Return the (X, Y) coordinate for the center point of the cell that contains the specified text.  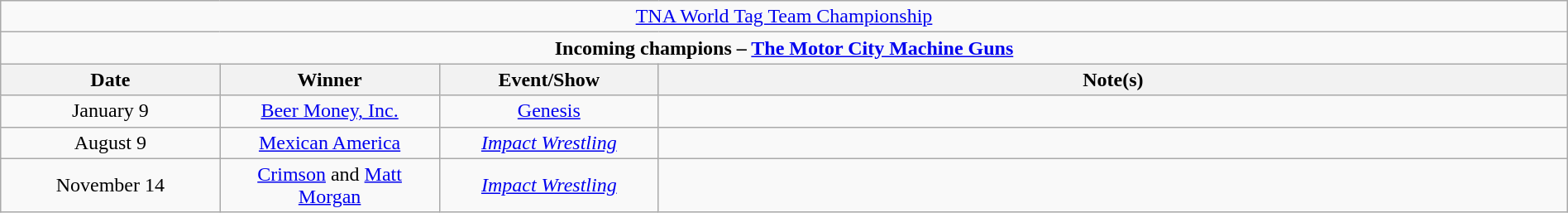
Event/Show (549, 80)
August 9 (111, 143)
Mexican America (329, 143)
Genesis (549, 111)
Crimson and Matt Morgan (329, 186)
TNA World Tag Team Championship (784, 17)
Winner (329, 80)
Beer Money, Inc. (329, 111)
Note(s) (1113, 80)
Date (111, 80)
Incoming champions – The Motor City Machine Guns (784, 48)
January 9 (111, 111)
November 14 (111, 186)
